Determine the [x, y] coordinate at the center of the cell enclosing the given text.  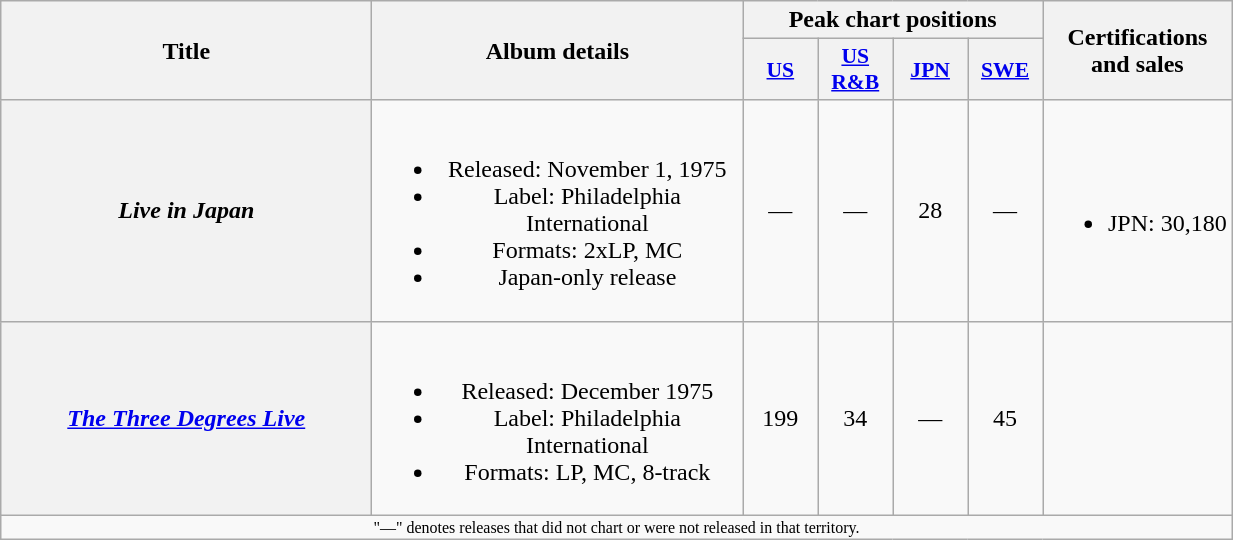
34 [856, 418]
SWE [1006, 70]
Certificationsand sales [1137, 50]
US [780, 70]
199 [780, 418]
Released: December 1975Label: Philadelphia InternationalFormats: LP, MC, 8-track [558, 418]
Title [186, 50]
Album details [558, 50]
"—" denotes releases that did not chart or were not released in that territory. [617, 527]
Released: November 1, 1975Label: Philadelphia InternationalFormats: 2xLP, MCJapan-only release [558, 210]
45 [1006, 418]
28 [930, 210]
JPN [930, 70]
The Three Degrees Live [186, 418]
JPN: 30,180 [1137, 210]
Live in Japan [186, 210]
Peak chart positions [893, 20]
US R&B [856, 70]
